From the cell containing the given text, extract its center point as (x, y) coordinate. 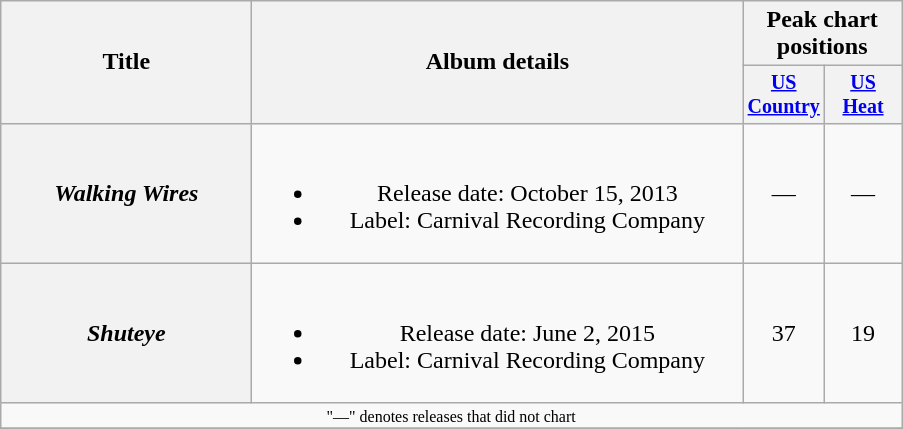
"—" denotes releases that did not chart (452, 415)
Release date: October 15, 2013Label: Carnival Recording Company (498, 193)
US Heat (864, 94)
Title (126, 62)
Peak chartpositions (822, 34)
Walking Wires (126, 193)
Release date: June 2, 2015Label: Carnival Recording Company (498, 333)
Shuteye (126, 333)
37 (784, 333)
US Country (784, 94)
Album details (498, 62)
19 (864, 333)
